Identify which cell holds the provided text, then report its (x, y) central coordinate. 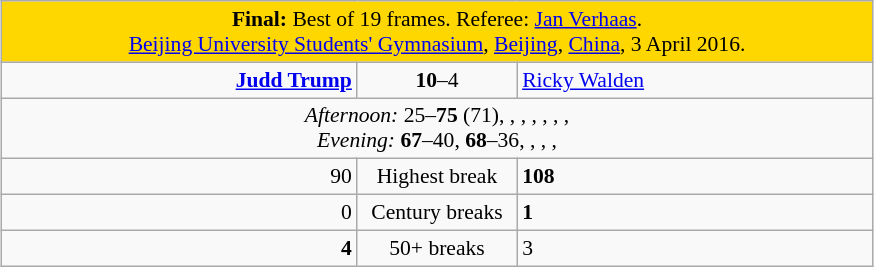
Ricky Walden (694, 80)
Afternoon: 25–75 (71), , , , , , , Evening: 67–40, 68–36, , , , (437, 128)
Highest break (437, 177)
108 (694, 177)
Final: Best of 19 frames. Referee: Jan Verhaas.Beijing University Students' Gymnasium, Beijing, China, 3 April 2016. (437, 32)
Century breaks (437, 213)
4 (180, 248)
1 (694, 213)
50+ breaks (437, 248)
10–4 (437, 80)
90 (180, 177)
0 (180, 213)
Judd Trump (180, 80)
3 (694, 248)
